Output the [X, Y] coordinate of the center of the cell containing the given text.  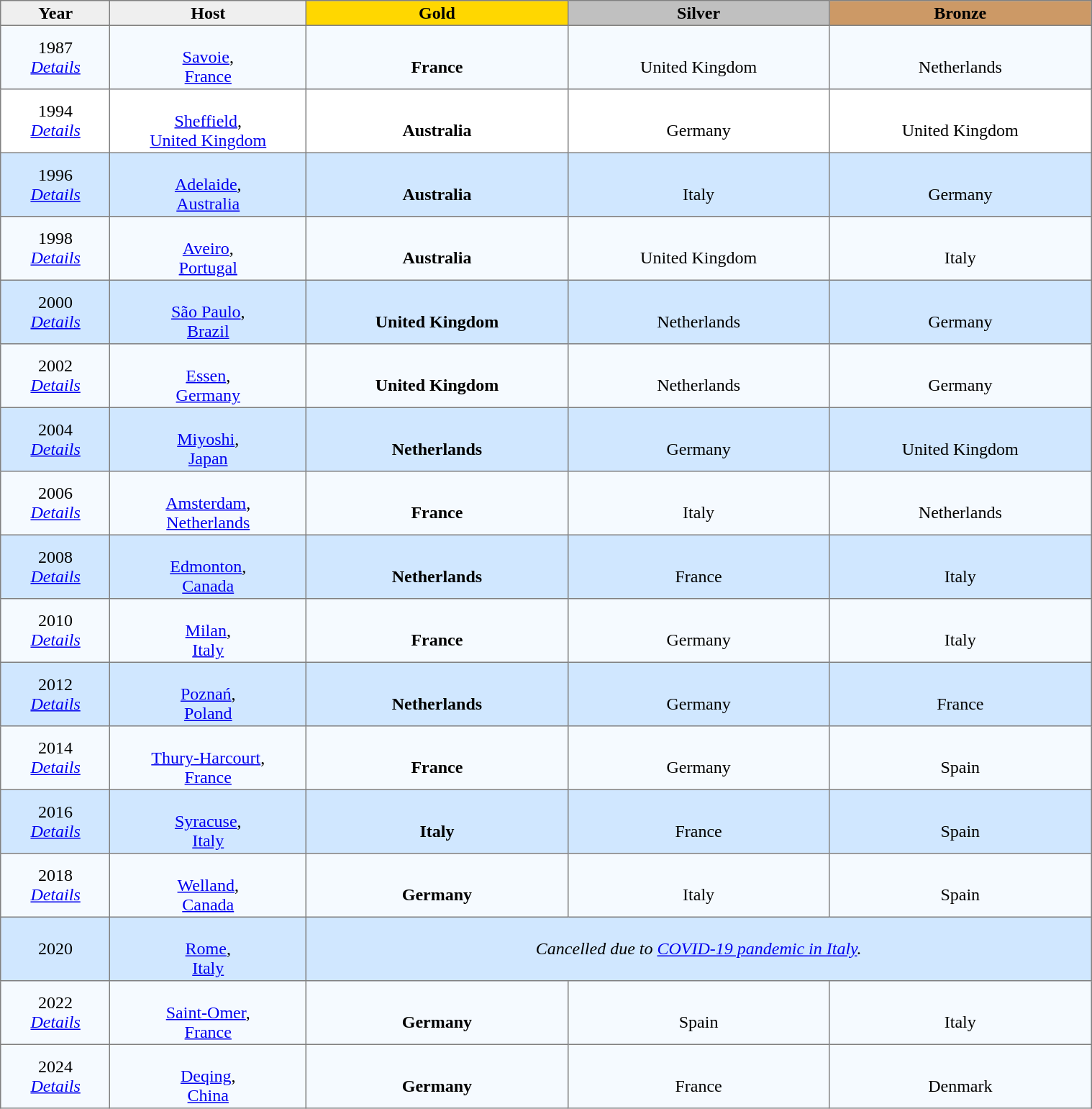
Silver [699, 13]
Deqing,China [209, 1076]
Miyoshi,Japan [209, 439]
2002 Details [55, 376]
Amsterdam,Netherlands [209, 503]
Bronze [960, 13]
Syracuse,Italy [209, 821]
Sheffield,United Kingdom [209, 121]
2012 Details [55, 694]
Rome,Italy [209, 949]
1998 Details [55, 248]
Milan,Italy [209, 630]
1994 Details [55, 121]
1996 Details [55, 184]
2010 Details [55, 630]
Savoie,France [209, 57]
2006 Details [55, 503]
2020 [55, 949]
São Paulo,Brazil [209, 312]
Gold [437, 13]
Denmark [960, 1076]
2016 Details [55, 821]
2022 Details [55, 1013]
Adelaide,Australia [209, 184]
Saint-Omer,France [209, 1013]
Year [55, 13]
2024 Details [55, 1076]
Aveiro,Portugal [209, 248]
2008 Details [55, 566]
Thury-Harcourt,France [209, 758]
Essen,Germany [209, 376]
2004 Details [55, 439]
2018 Details [55, 885]
1987 Details [55, 57]
2000 Details [55, 312]
Edmonton,Canada [209, 566]
Welland,Canada [209, 885]
Poznań,Poland [209, 694]
2014 Details [55, 758]
Host [209, 13]
Cancelled due to COVID-19 pandemic in Italy. [699, 949]
